Return [x, y] of the center of cell containing provided text 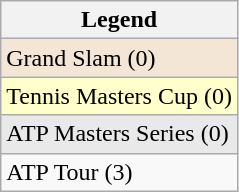
Grand Slam (0) [120, 58]
Legend [120, 20]
ATP Tour (3) [120, 172]
Tennis Masters Cup (0) [120, 96]
ATP Masters Series (0) [120, 134]
